Extract the [x, y] coordinate from the center of the cell holding the provided text.  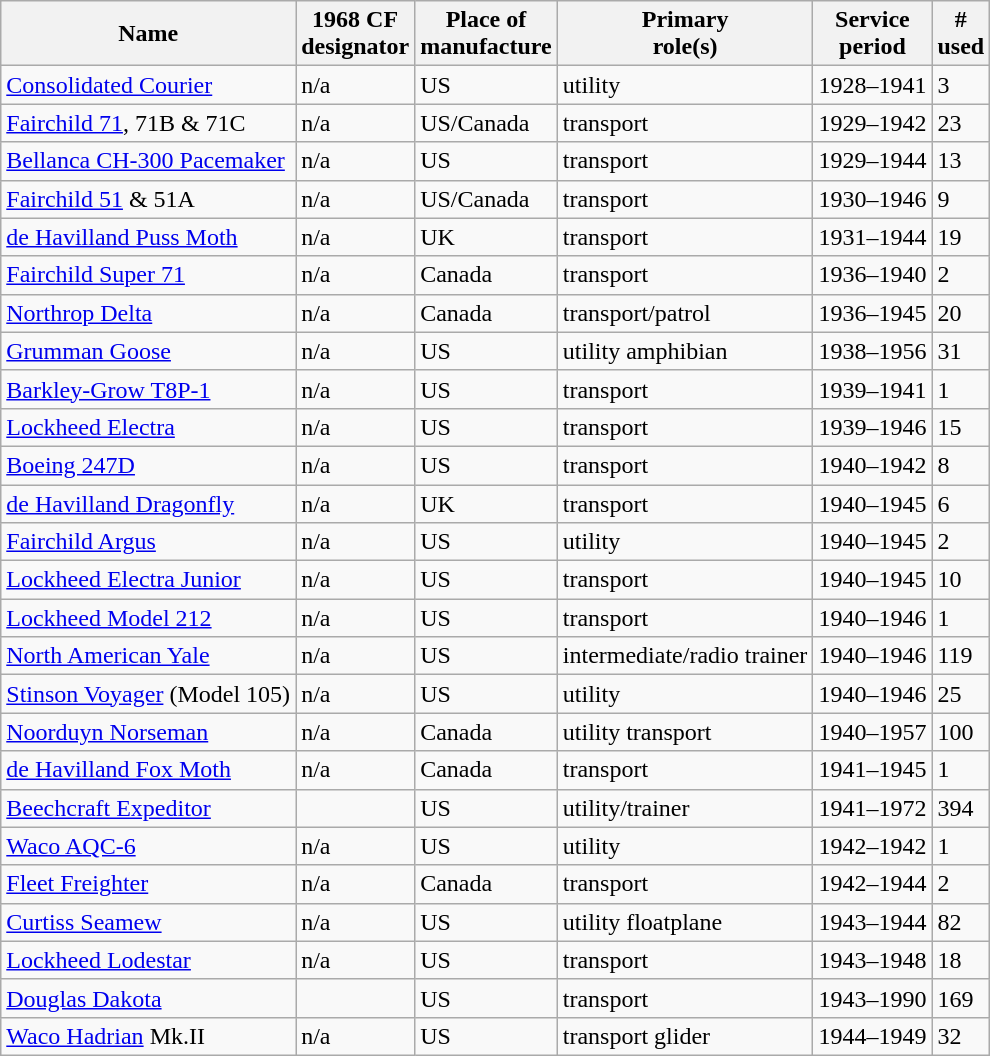
Fairchild 51 & 51A [148, 199]
Waco AQC-6 [148, 846]
31 [961, 351]
20 [961, 313]
transport glider [685, 1036]
Lockheed Lodestar [148, 960]
1943–1948 [872, 960]
Waco Hadrian Mk.II [148, 1036]
1944–1949 [872, 1036]
119 [961, 656]
Lockheed Model 212 [148, 618]
Fairchild Super 71 [148, 275]
1940–1957 [872, 732]
1939–1946 [872, 427]
1941–1972 [872, 808]
1929–1944 [872, 161]
de Havilland Fox Moth [148, 770]
Name [148, 34]
32 [961, 1036]
1931–1944 [872, 237]
1928–1941 [872, 85]
Serviceperiod [872, 34]
9 [961, 199]
1940–1942 [872, 465]
1942–1944 [872, 884]
#used [961, 34]
100 [961, 732]
19 [961, 237]
utility transport [685, 732]
Stinson Voyager (Model 105) [148, 694]
169 [961, 998]
1968 CFdesignator [356, 34]
10 [961, 580]
1936–1945 [872, 313]
23 [961, 123]
utility floatplane [685, 922]
de Havilland Dragonfly [148, 503]
transport/patrol [685, 313]
1941–1945 [872, 770]
intermediate/radio trainer [685, 656]
1943–1944 [872, 922]
utility/trainer [685, 808]
1942–1942 [872, 846]
de Havilland Puss Moth [148, 237]
1930–1946 [872, 199]
Place ofmanufacture [486, 34]
Lockheed Electra [148, 427]
8 [961, 465]
15 [961, 427]
1939–1941 [872, 389]
Noorduyn Norseman [148, 732]
1936–1940 [872, 275]
Beechcraft Expeditor [148, 808]
Bellanca CH-300 Pacemaker [148, 161]
6 [961, 503]
utility amphibian [685, 351]
1938–1956 [872, 351]
13 [961, 161]
Fleet Freighter [148, 884]
394 [961, 808]
Fairchild Argus [148, 542]
18 [961, 960]
Barkley-Grow T8P-1 [148, 389]
Lockheed Electra Junior [148, 580]
82 [961, 922]
North American Yale [148, 656]
Northrop Delta [148, 313]
1929–1942 [872, 123]
Boeing 247D [148, 465]
Primaryrole(s) [685, 34]
Grumman Goose [148, 351]
Consolidated Courier [148, 85]
Curtiss Seamew [148, 922]
1943–1990 [872, 998]
Fairchild 71, 71B & 71C [148, 123]
3 [961, 85]
Douglas Dakota [148, 998]
25 [961, 694]
